Capture the cell that displays the provided text and extract its (x, y) central coordinate. 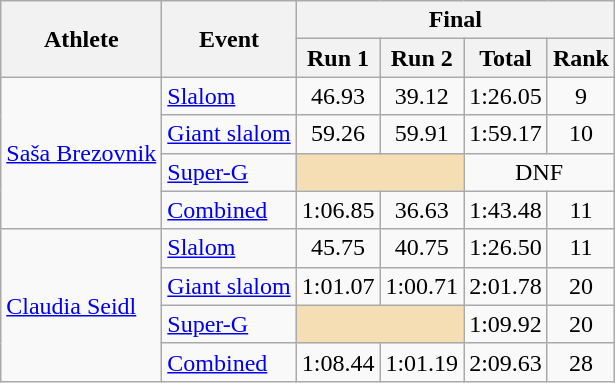
40.75 (422, 248)
9 (580, 96)
DNF (540, 172)
45.75 (338, 248)
1:01.07 (338, 286)
Event (229, 39)
39.12 (422, 96)
59.91 (422, 134)
1:01.19 (422, 362)
1:26.50 (506, 248)
Claudia Seidl (82, 305)
Final (455, 20)
2:09.63 (506, 362)
Run 2 (422, 58)
Run 1 (338, 58)
2:01.78 (506, 286)
46.93 (338, 96)
1:43.48 (506, 210)
59.26 (338, 134)
1:59.17 (506, 134)
1:08.44 (338, 362)
Athlete (82, 39)
Total (506, 58)
1:26.05 (506, 96)
10 (580, 134)
1:06.85 (338, 210)
1:00.71 (422, 286)
28 (580, 362)
Rank (580, 58)
Saša Brezovnik (82, 153)
36.63 (422, 210)
1:09.92 (506, 324)
